Extract the [X, Y] coordinate from the center of the cell holding the provided text.  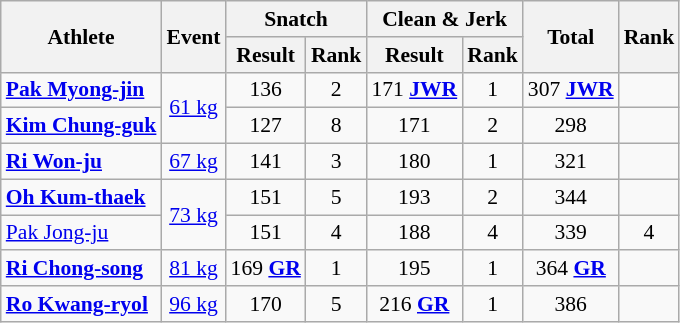
Snatch [296, 19]
171 [414, 126]
67 kg [193, 162]
Kim Chung-guk [82, 126]
216 GR [414, 304]
Ri Chong-song [82, 269]
298 [571, 126]
339 [571, 233]
136 [266, 90]
8 [336, 126]
61 kg [193, 108]
81 kg [193, 269]
Oh Kum-thaek [82, 197]
195 [414, 269]
Clean & Jerk [444, 19]
3 [336, 162]
364 GR [571, 269]
188 [414, 233]
141 [266, 162]
170 [266, 304]
180 [414, 162]
Pak Jong-ju [82, 233]
96 kg [193, 304]
Pak Myong-jin [82, 90]
127 [266, 126]
Ri Won-ju [82, 162]
307 JWR [571, 90]
344 [571, 197]
Ro Kwang-ryol [82, 304]
169 GR [266, 269]
386 [571, 304]
Athlete [82, 36]
73 kg [193, 214]
171 JWR [414, 90]
193 [414, 197]
321 [571, 162]
Event [193, 36]
Total [571, 36]
